Scan for the cell matching the given text and deliver its (x, y) coordinate at center. 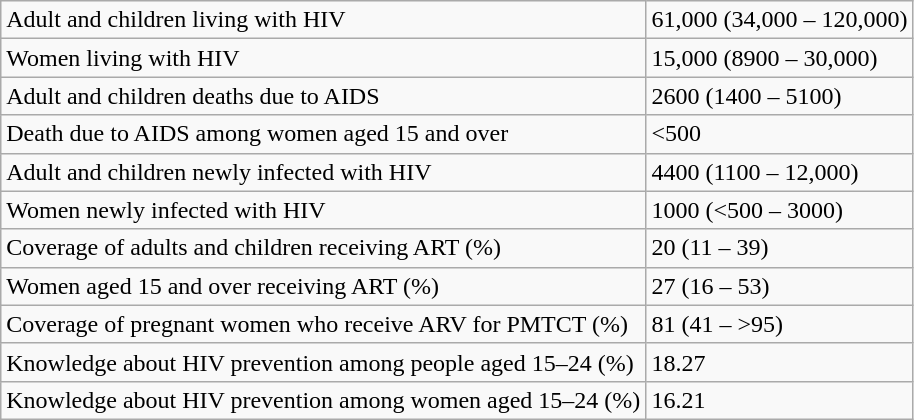
Knowledge about HIV prevention among women aged 15–24 (%) (324, 400)
2600 (1400 – 5100) (780, 96)
Adult and children living with HIV (324, 20)
Adult and children newly infected with HIV (324, 172)
Coverage of pregnant women who receive ARV for PMTCT (%) (324, 324)
Women newly infected with HIV (324, 210)
Women living with HIV (324, 58)
Women aged 15 and over receiving ART (%) (324, 286)
20 (11 – 39) (780, 248)
Adult and children deaths due to AIDS (324, 96)
61,000 (34,000 – 120,000) (780, 20)
1000 (<500 – 3000) (780, 210)
81 (41 – >95) (780, 324)
16.21 (780, 400)
Coverage of adults and children receiving ART (%) (324, 248)
<500 (780, 134)
Death due to AIDS among women aged 15 and over (324, 134)
18.27 (780, 362)
27 (16 – 53) (780, 286)
Knowledge about HIV prevention among people aged 15–24 (%) (324, 362)
4400 (1100 – 12,000) (780, 172)
15,000 (8900 – 30,000) (780, 58)
